Return (X, Y) of the center of cell containing provided text 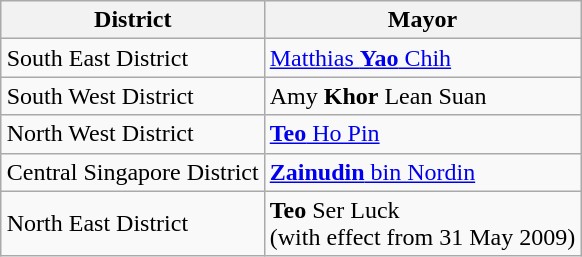
Amy Khor Lean Suan (422, 96)
Teo Ho Pin (422, 134)
Matthias Yao Chih (422, 58)
Zainudin bin Nordin (422, 172)
North West District (132, 134)
Central Singapore District (132, 172)
Mayor (422, 20)
North East District (132, 224)
South East District (132, 58)
South West District (132, 96)
District (132, 20)
Teo Ser Luck(with effect from 31 May 2009) (422, 224)
